Locate the cell with the specified text and output its (x, y) center coordinate. 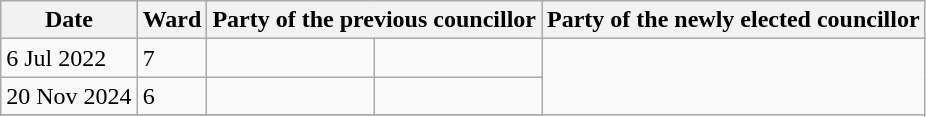
Party of the newly elected councillor (734, 20)
6 (172, 96)
20 Nov 2024 (69, 96)
Ward (172, 20)
7 (172, 58)
6 Jul 2022 (69, 58)
Party of the previous councillor (374, 20)
Date (69, 20)
